Determine the (x, y) coordinate at the center of the cell enclosing the given text.  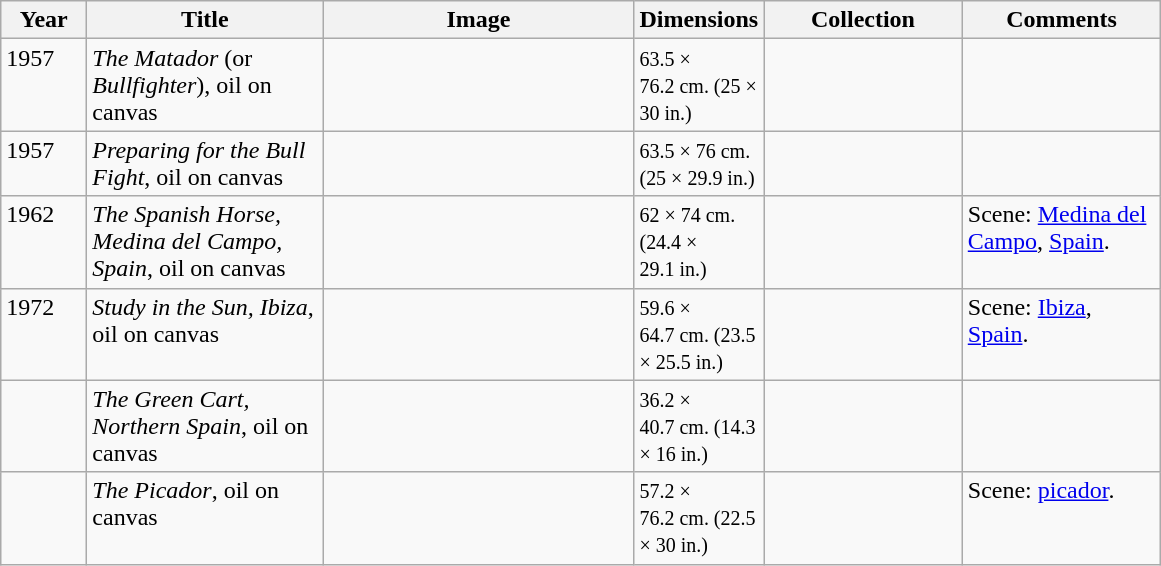
Dimensions (699, 20)
1962 (44, 242)
The Picador, oil on canvas (205, 518)
The Matador (or Bullfighter), oil on canvas (205, 85)
36.2 × 40.7 cm. (14.3 × 16 in.) (699, 426)
Scene: Ibiza, Spain. (1062, 334)
Year (44, 20)
Collection (864, 20)
Comments (1062, 20)
Scene: Medina del Campo, Spain. (1062, 242)
Study in the Sun, Ibiza, oil on canvas (205, 334)
The Green Cart, Northern Spain, oil on canvas (205, 426)
Title (205, 20)
62 × 74 cm. (24.4 × 29.1 in.) (699, 242)
1972 (44, 334)
57.2 × 76.2 cm. (22.5 × 30 in.) (699, 518)
Scene: picador. (1062, 518)
Image (478, 20)
63.5 × 76.2 cm. (25 × 30 in.) (699, 85)
59.6 × 64.7 cm. (23.5 × 25.5 in.) (699, 334)
Preparing for the Bull Fight, oil on canvas (205, 164)
The Spanish Horse, Medina del Campo, Spain, oil on canvas (205, 242)
63.5 × 76 cm. (25 × 29.9 in.) (699, 164)
